For the text-containing cell, return its midpoint in [x, y] coordinate format. 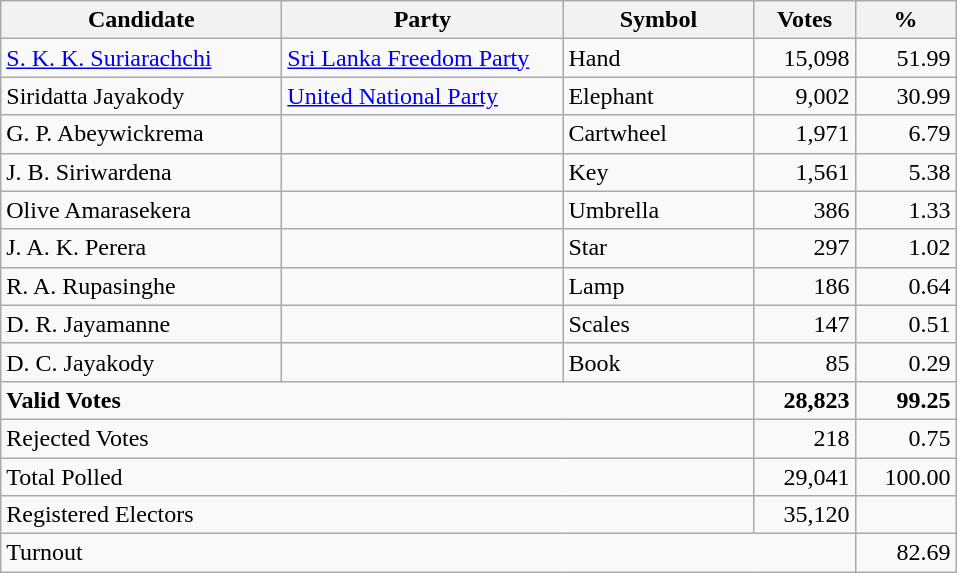
1.02 [906, 248]
Siridatta Jayakody [142, 96]
35,120 [804, 515]
0.51 [906, 324]
Elephant [658, 96]
0.29 [906, 362]
Votes [804, 20]
Rejected Votes [378, 438]
Umbrella [658, 210]
S. K. K. Suriarachchi [142, 58]
Registered Electors [378, 515]
147 [804, 324]
Key [658, 172]
Book [658, 362]
Sri Lanka Freedom Party [422, 58]
28,823 [804, 400]
D. R. Jayamanne [142, 324]
85 [804, 362]
Candidate [142, 20]
D. C. Jayakody [142, 362]
Party [422, 20]
Symbol [658, 20]
G. P. Abeywickrema [142, 134]
1,971 [804, 134]
Lamp [658, 286]
Cartwheel [658, 134]
386 [804, 210]
Valid Votes [378, 400]
0.64 [906, 286]
United National Party [422, 96]
J. A. K. Perera [142, 248]
0.75 [906, 438]
Star [658, 248]
30.99 [906, 96]
% [906, 20]
Olive Amarasekera [142, 210]
1,561 [804, 172]
29,041 [804, 477]
R. A. Rupasinghe [142, 286]
9,002 [804, 96]
Total Polled [378, 477]
Scales [658, 324]
82.69 [906, 553]
100.00 [906, 477]
218 [804, 438]
J. B. Siriwardena [142, 172]
297 [804, 248]
Hand [658, 58]
5.38 [906, 172]
186 [804, 286]
Turnout [428, 553]
51.99 [906, 58]
1.33 [906, 210]
6.79 [906, 134]
99.25 [906, 400]
15,098 [804, 58]
